Provide the [x, y] coordinate of the cell's center where the given text is located.  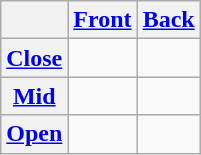
Front [102, 20]
Mid [34, 96]
Open [34, 134]
Close [34, 58]
Back [168, 20]
